Return [X, Y] of the center of cell containing provided text 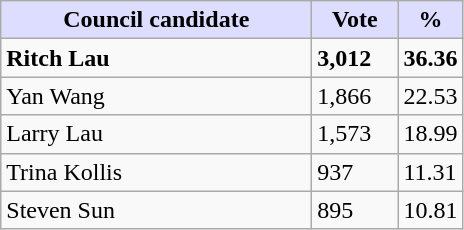
% [430, 20]
Larry Lau [156, 134]
36.36 [430, 58]
Yan Wang [156, 96]
Steven Sun [156, 210]
10.81 [430, 210]
1,573 [355, 134]
22.53 [430, 96]
18.99 [430, 134]
937 [355, 172]
11.31 [430, 172]
895 [355, 210]
Council candidate [156, 20]
3,012 [355, 58]
Ritch Lau [156, 58]
Trina Kollis [156, 172]
Vote [355, 20]
1,866 [355, 96]
